From the cell containing the given text, extract its center point as [X, Y] coordinate. 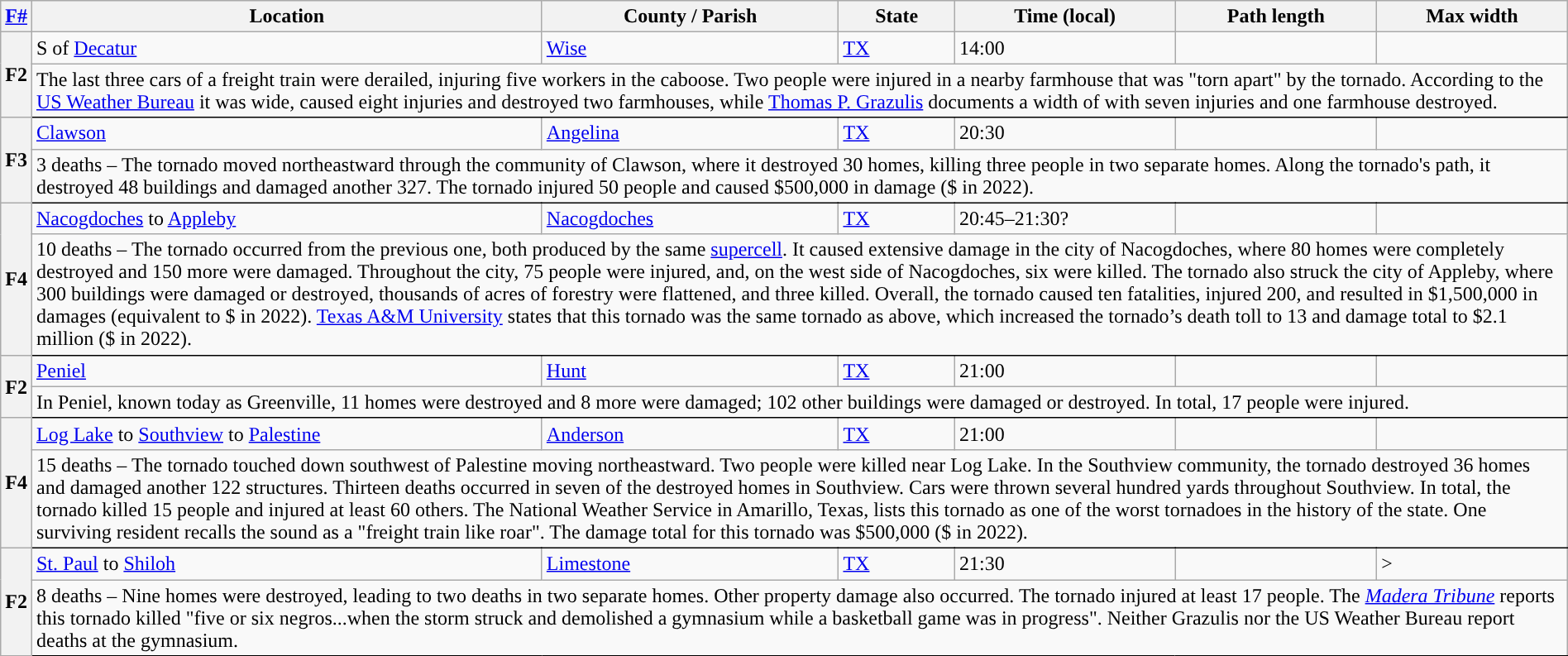
Path length [1276, 17]
F3 [17, 160]
14:00 [1065, 48]
Angelina [690, 133]
Nacogdoches [690, 218]
S of Decatur [286, 48]
Time (local) [1065, 17]
Location [286, 17]
F# [17, 17]
Anderson [690, 433]
Nacogdoches to Appleby [286, 218]
County / Parish [690, 17]
Max width [1472, 17]
21:30 [1065, 563]
Log Lake to Southview to Palestine [286, 433]
> [1472, 563]
State [896, 17]
Clawson [286, 133]
St. Paul to Shiloh [286, 563]
Peniel [286, 371]
Hunt [690, 371]
20:30 [1065, 133]
20:45–21:30? [1065, 218]
Wise [690, 48]
Limestone [690, 563]
